Scan for the cell matching the given text and deliver its (x, y) coordinate at center. 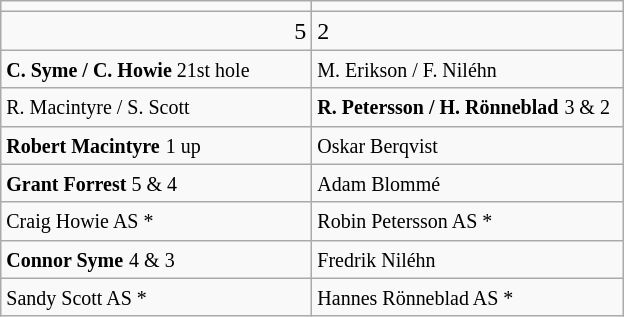
Hannes Rönneblad AS * (468, 297)
5 (156, 31)
M. Erikson / F. Niléhn (468, 69)
C. Syme / C. Howie 21st hole (156, 69)
R. Macintyre / S. Scott (156, 107)
Craig Howie AS * (156, 221)
Grant Forrest 5 & 4 (156, 183)
Connor Syme 4 & 3 (156, 259)
Sandy Scott AS * (156, 297)
Robin Petersson AS * (468, 221)
Oskar Berqvist (468, 145)
Adam Blommé (468, 183)
2 (468, 31)
Fredrik Niléhn (468, 259)
Robert Macintyre 1 up (156, 145)
R. Petersson / H. Rönneblad 3 & 2 (468, 107)
